Provide the [x, y] coordinate of the cell's center where the given text is located.  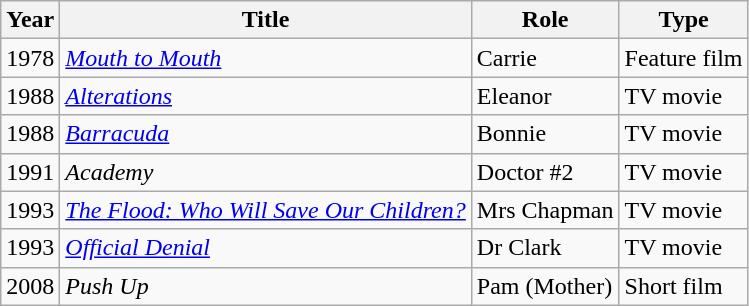
Short film [684, 286]
Academy [266, 172]
Bonnie [545, 134]
1978 [30, 58]
Mrs Chapman [545, 210]
Role [545, 20]
Year [30, 20]
Feature film [684, 58]
Doctor #2 [545, 172]
Carrie [545, 58]
Push Up [266, 286]
Mouth to Mouth [266, 58]
Official Denial [266, 248]
Dr Clark [545, 248]
2008 [30, 286]
Pam (Mother) [545, 286]
The Flood: Who Will Save Our Children? [266, 210]
Type [684, 20]
Barracuda [266, 134]
1991 [30, 172]
Eleanor [545, 96]
Alterations [266, 96]
Title [266, 20]
